Return (X, Y) of the center of cell containing provided text 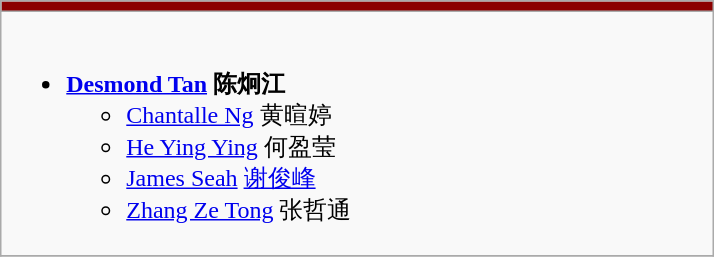
Desmond Tan 陈炯江Chantalle Ng 黄暄婷He Ying Ying 何盈莹James Seah 谢俊峰Zhang Ze Tong 张哲通 (357, 134)
